Find where the given text appears and provide that cell's center as [x, y] coordinate. 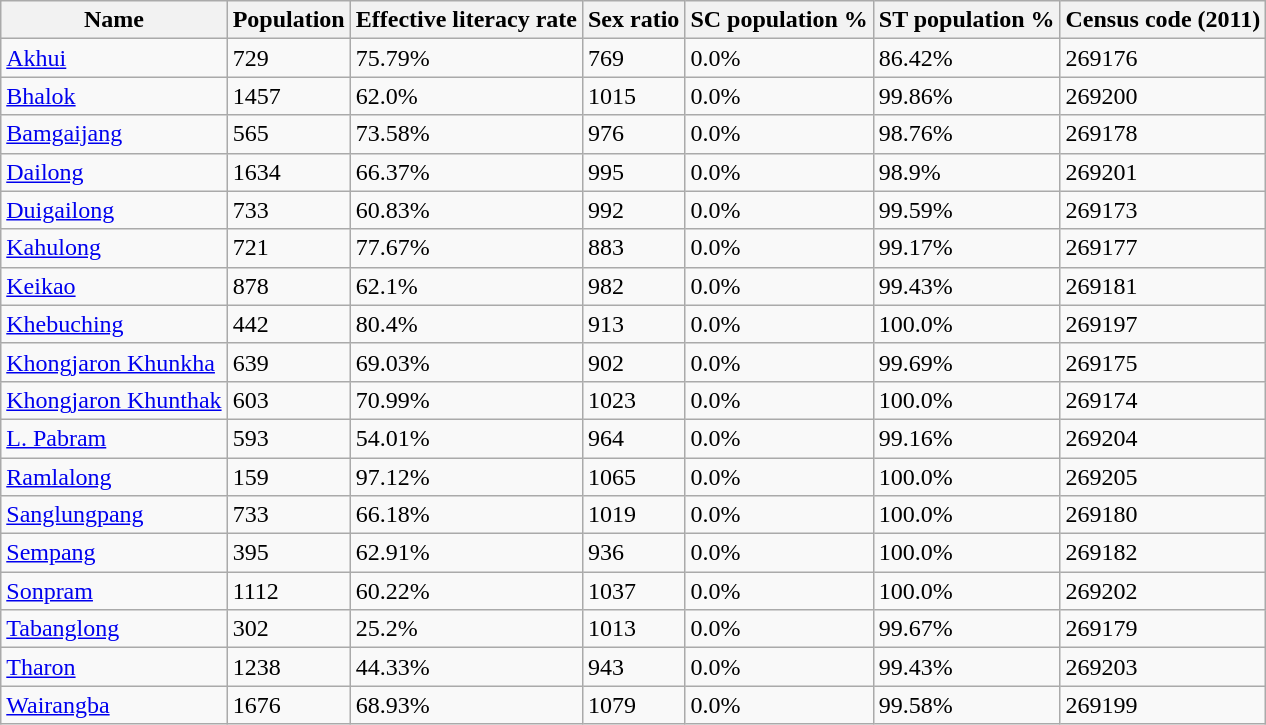
593 [288, 438]
Effective literacy rate [466, 20]
269174 [1163, 400]
269173 [1163, 210]
1079 [633, 705]
ST population % [966, 20]
Duigailong [114, 210]
77.67% [466, 248]
Population [288, 20]
1457 [288, 96]
Tharon [114, 667]
269199 [1163, 705]
68.93% [466, 705]
992 [633, 210]
302 [288, 629]
62.0% [466, 96]
25.2% [466, 629]
269180 [1163, 515]
99.59% [966, 210]
1015 [633, 96]
1023 [633, 400]
Wairangba [114, 705]
269205 [1163, 477]
269175 [1163, 362]
936 [633, 553]
Khongjaron Khunkha [114, 362]
269204 [1163, 438]
269181 [1163, 286]
964 [633, 438]
62.1% [466, 286]
62.91% [466, 553]
66.37% [466, 172]
Khongjaron Khunthak [114, 400]
75.79% [466, 58]
565 [288, 134]
878 [288, 286]
44.33% [466, 667]
159 [288, 477]
395 [288, 553]
54.01% [466, 438]
269202 [1163, 591]
269201 [1163, 172]
1037 [633, 591]
1065 [633, 477]
99.58% [966, 705]
1013 [633, 629]
269179 [1163, 629]
1019 [633, 515]
60.83% [466, 210]
Ramlalong [114, 477]
721 [288, 248]
269197 [1163, 324]
Tabanglong [114, 629]
269176 [1163, 58]
976 [633, 134]
1676 [288, 705]
60.22% [466, 591]
995 [633, 172]
SC population % [779, 20]
883 [633, 248]
729 [288, 58]
99.17% [966, 248]
73.58% [466, 134]
99.69% [966, 362]
Keikao [114, 286]
Sonpram [114, 591]
Dailong [114, 172]
769 [633, 58]
98.76% [966, 134]
99.86% [966, 96]
943 [633, 667]
Bhalok [114, 96]
269178 [1163, 134]
913 [633, 324]
99.67% [966, 629]
269182 [1163, 553]
L. Pabram [114, 438]
Sex ratio [633, 20]
1634 [288, 172]
Name [114, 20]
97.12% [466, 477]
1238 [288, 667]
Sempang [114, 553]
Kahulong [114, 248]
Census code (2011) [1163, 20]
902 [633, 362]
982 [633, 286]
269200 [1163, 96]
442 [288, 324]
70.99% [466, 400]
639 [288, 362]
69.03% [466, 362]
86.42% [966, 58]
Akhui [114, 58]
Bamgaijang [114, 134]
603 [288, 400]
98.9% [966, 172]
269203 [1163, 667]
99.16% [966, 438]
80.4% [466, 324]
1112 [288, 591]
Sanglungpang [114, 515]
269177 [1163, 248]
Khebuching [114, 324]
66.18% [466, 515]
